Pinpoint the cell where the given text exists, returning its [x, y] midpoint coordinate. 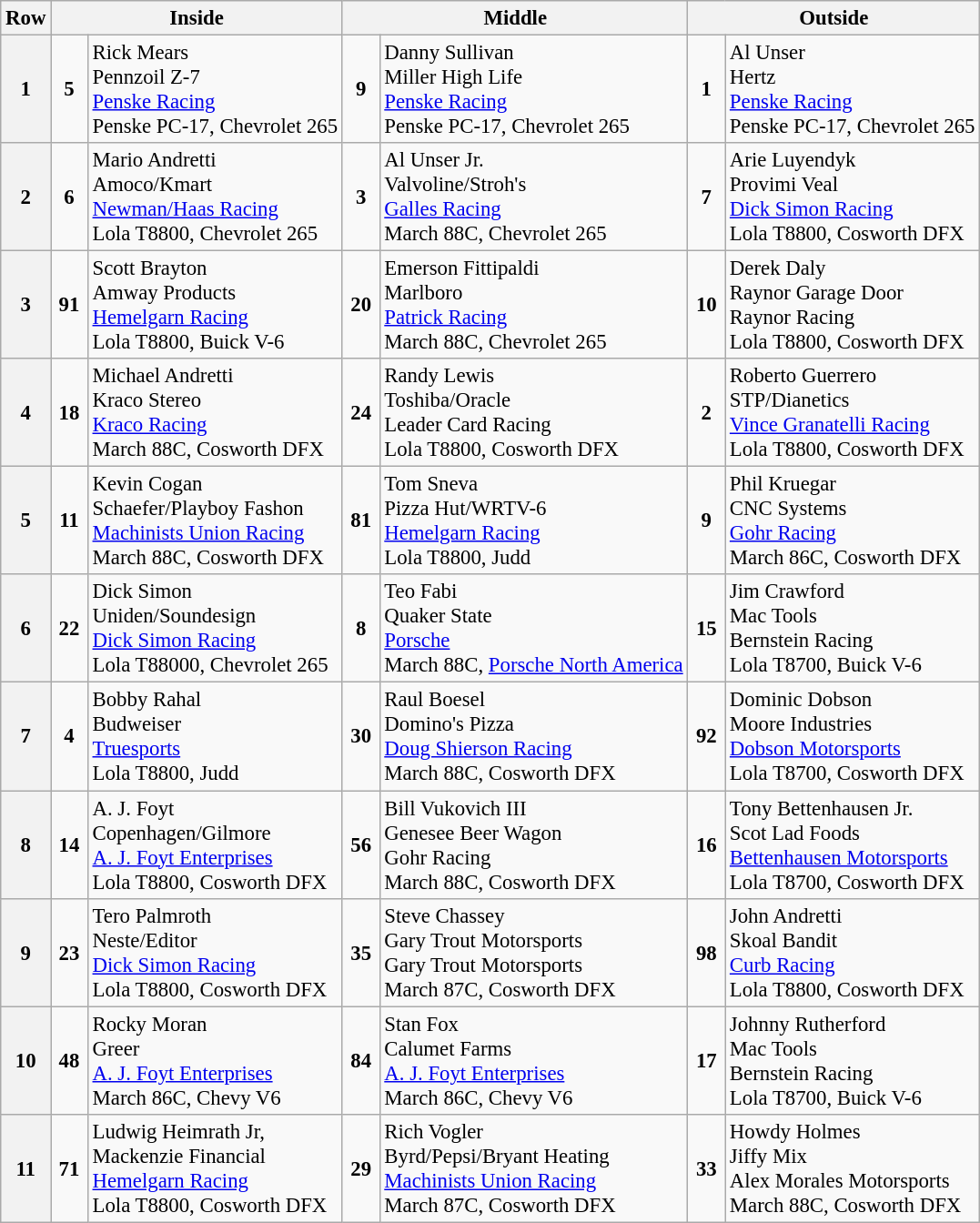
17 [706, 1061]
71 [69, 1168]
Dominic Dobson Moore IndustriesDobson MotorsportsLola T8700, Cosworth DFX [853, 737]
Randy LewisToshiba/OracleLeader Card RacingLola T8800, Cosworth DFX [533, 413]
22 [69, 630]
18 [69, 413]
16 [706, 844]
Bobby Rahal BudweiserTruesportsLola T8800, Judd [215, 737]
Al Unser Jr.Valvoline/Stroh'sGalles RacingMarch 88C, Chevrolet 265 [533, 197]
Bill Vukovich III Genesee Beer WagonGohr RacingMarch 88C, Cosworth DFX [533, 844]
Middle [515, 18]
Raul BoeselDomino's PizzaDoug Shierson RacingMarch 88C, Cosworth DFX [533, 737]
A. J. Foyt Copenhagen/GilmoreA. J. Foyt EnterprisesLola T8800, Cosworth DFX [215, 844]
Phil KruegarCNC SystemsGohr RacingMarch 86C, Cosworth DFX [853, 521]
48 [69, 1061]
98 [706, 952]
Outside [834, 18]
Row [25, 18]
Emerson FittipaldiMarlboroPatrick RacingMarch 88C, Chevrolet 265 [533, 306]
Scott BraytonAmway ProductsHemelgarn RacingLola T8800, Buick V-6 [215, 306]
Teo FabiQuaker StatePorscheMarch 88C, Porsche North America [533, 630]
23 [69, 952]
30 [360, 737]
20 [360, 306]
Stan FoxCalumet FarmsA. J. Foyt EnterprisesMarch 86C, Chevy V6 [533, 1061]
24 [360, 413]
92 [706, 737]
Al Unser HertzPenske RacingPenske PC-17, Chevrolet 265 [853, 89]
Johnny Rutherford Mac ToolsBernstein RacingLola T8700, Buick V-6 [853, 1061]
35 [360, 952]
Tony Bettenhausen Jr.Scot Lad FoodsBettenhausen MotorsportsLola T8700, Cosworth DFX [853, 844]
Rich VoglerByrd/Pepsi/Bryant HeatingMachinists Union RacingMarch 87C, Cosworth DFX [533, 1168]
Mario Andretti Amoco/KmartNewman/Haas RacingLola T8800, Chevrolet 265 [215, 197]
81 [360, 521]
Derek DalyRaynor Garage DoorRaynor RacingLola T8800, Cosworth DFX [853, 306]
Tero Palmroth Neste/EditorDick Simon RacingLola T8800, Cosworth DFX [215, 952]
Ludwig Heimrath Jr,Mackenzie FinancialHemelgarn RacingLola T8800, Cosworth DFX [215, 1168]
Howdy HolmesJiffy MixAlex Morales MotorsportsMarch 88C, Cosworth DFX [853, 1168]
56 [360, 844]
Dick SimonUniden/SoundesignDick Simon RacingLola T88000, Chevrolet 265 [215, 630]
Arie LuyendykProvimi VealDick Simon RacingLola T8800, Cosworth DFX [853, 197]
Roberto GuerreroSTP/DianeticsVince Granatelli RacingLola T8800, Cosworth DFX [853, 413]
Rocky Moran GreerA. J. Foyt EnterprisesMarch 86C, Chevy V6 [215, 1061]
Inside [197, 18]
John Andretti Skoal BanditCurb RacingLola T8800, Cosworth DFX [853, 952]
84 [360, 1061]
Danny Sullivan Miller High LifePenske RacingPenske PC-17, Chevrolet 265 [533, 89]
15 [706, 630]
Kevin CoganSchaefer/Playboy FashonMachinists Union RacingMarch 88C, Cosworth DFX [215, 521]
Steve ChasseyGary Trout MotorsportsGary Trout MotorsportsMarch 87C, Cosworth DFX [533, 952]
Tom Sneva Pizza Hut/WRTV-6Hemelgarn RacingLola T8800, Judd [533, 521]
14 [69, 844]
Rick Mears Pennzoil Z-7Penske RacingPenske PC-17, Chevrolet 265 [215, 89]
33 [706, 1168]
Michael AndrettiKraco StereoKraco RacingMarch 88C, Cosworth DFX [215, 413]
29 [360, 1168]
Jim CrawfordMac ToolsBernstein RacingLola T8700, Buick V-6 [853, 630]
91 [69, 306]
